Return the [x, y] coordinate for the center point of the cell that contains the specified text.  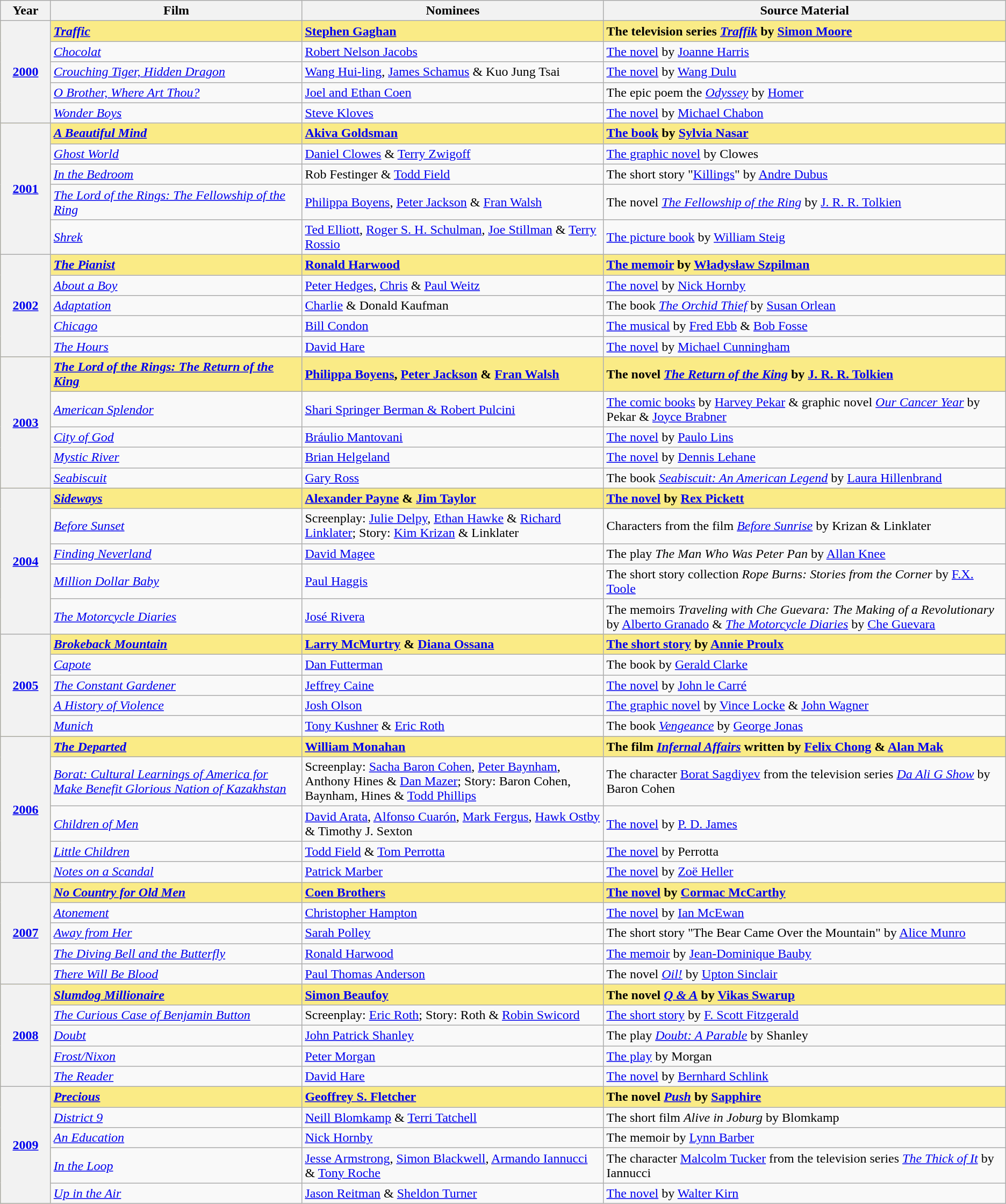
The Constant Gardener [176, 685]
The book The Orchid Thief by Susan Orlean [804, 306]
The short story collection Rope Burns: Stories from the Corner by F.X. Toole [804, 582]
Shrek [176, 236]
About a Boy [176, 285]
2009 [26, 1145]
The Diving Bell and the Butterfly [176, 954]
Sarah Polley [452, 933]
The novel by Bernhard Schlink [804, 1077]
No Country for Old Men [176, 892]
2001 [26, 189]
A History of Violence [176, 706]
José Rivera [452, 616]
2000 [26, 72]
The picture book by William Steig [804, 236]
Ghost World [176, 154]
David Magee [452, 554]
Screenplay: Eric Roth; Story: Roth & Robin Swicord [452, 1015]
Source Material [804, 11]
Precious [176, 1097]
The novel by Walter Kirn [804, 1193]
The Departed [176, 747]
In the Bedroom [176, 174]
Year [26, 11]
Away from Her [176, 933]
The novel by Nick Hornby [804, 285]
Nick Hornby [452, 1138]
The novel by Perrotta [804, 851]
The novel by Dennis Lehane [804, 457]
The Reader [176, 1077]
Borat: Cultural Learnings of America for Make Benefit Glorious Nation of Kazakhstan [176, 782]
The short story by F. Scott Fitzgerald [804, 1015]
2007 [26, 933]
The novel The Return of the King by J. R. R. Tolkien [804, 374]
Nominees [452, 11]
Robert Nelson Jacobs [452, 52]
O Brother, Where Art Thou? [176, 92]
Chocolat [176, 52]
Little Children [176, 851]
William Monahan [452, 747]
Joel and Ethan Coen [452, 92]
The book Seabiscuit: An American Legend by Laura Hillenbrand [804, 478]
Adaptation [176, 306]
The novel Push by Sapphire [804, 1097]
David Arata, Alfonso Cuarón, Mark Fergus, Hawk Ostby & Timothy J. Sexton [452, 823]
2005 [26, 685]
Atonement [176, 913]
Simon Beaufoy [452, 994]
Alexander Payne & Jim Taylor [452, 498]
Jeffrey Caine [452, 685]
The book by Sylvia Nasar [804, 133]
Screenplay: Julie Delpy, Ethan Hawke & Richard Linklater; Story: Kim Krizan & Linklater [452, 526]
The character Borat Sagdiyev from the television series Da Ali G Show by Baron Cohen [804, 782]
Dan Futterman [452, 664]
Larry McMurtry & Diana Ossana [452, 644]
Seabiscuit [176, 478]
The Lord of the Rings: The Return of the King [176, 374]
The novel by Michael Chabon [804, 113]
Rob Festinger & Todd Field [452, 174]
Wonder Boys [176, 113]
The novel by Ian McEwan [804, 913]
Children of Men [176, 823]
Frost/Nixon [176, 1056]
Brokeback Mountain [176, 644]
The memoir by Jean-Dominique Bauby [804, 954]
Todd Field & Tom Perrotta [452, 851]
Bill Condon [452, 326]
The memoir by Władysław Szpilman [804, 264]
The memoirs Traveling with Che Guevara: The Making of a Revolutionary by Alberto Granado & The Motorcycle Diaries by Che Guevara [804, 616]
In the Loop [176, 1165]
Film [176, 11]
Before Sunset [176, 526]
The novel by Michael Cunningham [804, 347]
The graphic novel by Vince Locke & John Wagner [804, 706]
Doubt [176, 1035]
Wang Hui-ling, James Schamus & Kuo Jung Tsai [452, 72]
The graphic novel by Clowes [804, 154]
Notes on a Scandal [176, 872]
Tony Kushner & Eric Roth [452, 726]
The book Vengeance by George Jonas [804, 726]
Neill Blomkamp & Terri Tatchell [452, 1117]
Bráulio Mantovani [452, 437]
Daniel Clowes & Terry Zwigoff [452, 154]
The Lord of the Rings: The Fellowship of the Ring [176, 202]
2003 [26, 422]
The television series Traffik by Simon Moore [804, 31]
The novel by Paulo Lins [804, 437]
The novel by Wang Dulu [804, 72]
Ted Elliott, Roger S. H. Schulman, Joe Stillman & Terry Rossio [452, 236]
Josh Olson [452, 706]
The novel Oil! by Upton Sinclair [804, 974]
Geoffrey S. Fletcher [452, 1097]
The film Infernal Affairs written by Felix Chong & Alan Mak [804, 747]
The book by Gerald Clarke [804, 664]
The comic books by Harvey Pekar & graphic novel Our Cancer Year by Pekar & Joyce Brabner [804, 410]
2004 [26, 561]
Charlie & Donald Kaufman [452, 306]
The play by Morgan [804, 1056]
Jason Reitman & Sheldon Turner [452, 1193]
Screenplay: Sacha Baron Cohen, Peter Baynham, Anthony Hines & Dan Mazer; Story: Baron Cohen, Baynham, Hines & Todd Phillips [452, 782]
Shari Springer Berman & Robert Pulcini [452, 410]
Patrick Marber [452, 872]
Stephen Gaghan [452, 31]
Steve Kloves [452, 113]
2002 [26, 305]
The Motorcycle Diaries [176, 616]
The novel by Cormac McCarthy [804, 892]
City of God [176, 437]
The novel by John le Carré [804, 685]
The novel by P. D. James [804, 823]
District 9 [176, 1117]
The short story "The Bear Came Over the Mountain" by Alice Munro [804, 933]
A Beautiful Mind [176, 133]
Capote [176, 664]
The short story by Annie Proulx [804, 644]
Traffic [176, 31]
Coen Brothers [452, 892]
Characters from the film Before Sunrise by Krizan & Linklater [804, 526]
Crouching Tiger, Hidden Dragon [176, 72]
The play The Man Who Was Peter Pan by Allan Knee [804, 554]
The character Malcolm Tucker from the television series The Thick of It by Iannucci [804, 1165]
Jesse Armstrong, Simon Blackwell, Armando Iannucci & Tony Roche [452, 1165]
The Hours [176, 347]
John Patrick Shanley [452, 1035]
Finding Neverland [176, 554]
2006 [26, 809]
2008 [26, 1035]
The play Doubt: A Parable by Shanley [804, 1035]
The novel by Joanne Harris [804, 52]
The short story "Killings" by Andre Dubus [804, 174]
Gary Ross [452, 478]
The novel by Rex Pickett [804, 498]
The memoir by Lynn Barber [804, 1138]
The novel by Zoë Heller [804, 872]
Million Dollar Baby [176, 582]
The Pianist [176, 264]
There Will Be Blood [176, 974]
Sideways [176, 498]
The novel The Fellowship of the Ring by J. R. R. Tolkien [804, 202]
Peter Morgan [452, 1056]
Mystic River [176, 457]
The epic poem the Odyssey by Homer [804, 92]
Munich [176, 726]
Up in the Air [176, 1193]
The Curious Case of Benjamin Button [176, 1015]
Peter Hedges, Chris & Paul Weitz [452, 285]
The short film Alive in Joburg by Blomkamp [804, 1117]
Chicago [176, 326]
Brian Helgeland [452, 457]
Christopher Hampton [452, 913]
Paul Thomas Anderson [452, 974]
An Education [176, 1138]
Akiva Goldsman [452, 133]
Paul Haggis [452, 582]
American Splendor [176, 410]
The novel Q & A by Vikas Swarup [804, 994]
The musical by Fred Ebb & Bob Fosse [804, 326]
Slumdog Millionaire [176, 994]
